Detect which cell encompasses the target text, then output its [X, Y] center coordinate. 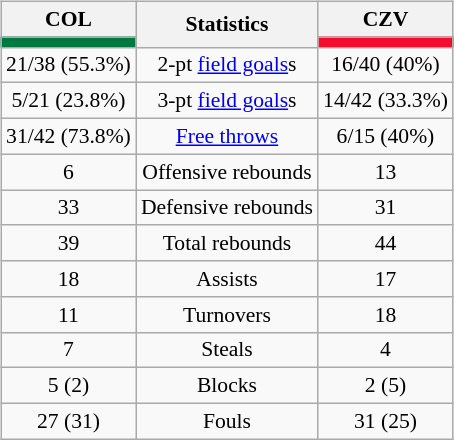
2 (5) [386, 386]
44 [386, 243]
Free throws [227, 136]
31 [386, 208]
3-pt field goalss [227, 101]
5 (2) [68, 386]
2-pt field goalss [227, 65]
33 [68, 208]
31 (25) [386, 421]
31/42 (73.8%) [68, 136]
21/38 (55.3%) [68, 65]
4 [386, 350]
27 (31) [68, 421]
13 [386, 172]
Total rebounds [227, 243]
7 [68, 350]
6 [68, 172]
39 [68, 243]
6/15 (40%) [386, 136]
Blocks [227, 386]
COL [68, 19]
Turnovers [227, 314]
Statistics [227, 24]
Offensive rebounds [227, 172]
11 [68, 314]
Assists [227, 279]
Steals [227, 350]
5/21 (23.8%) [68, 101]
Fouls [227, 421]
17 [386, 279]
CZV [386, 19]
16/40 (40%) [386, 65]
Defensive rebounds [227, 208]
14/42 (33.3%) [386, 101]
